Return the (X, Y) coordinate for the center point of the cell that contains the specified text.  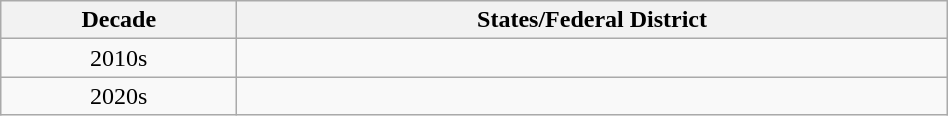
States/Federal District (592, 20)
2010s (119, 58)
2020s (119, 96)
Decade (119, 20)
